Pinpoint the cell where the given text exists, returning its [x, y] midpoint coordinate. 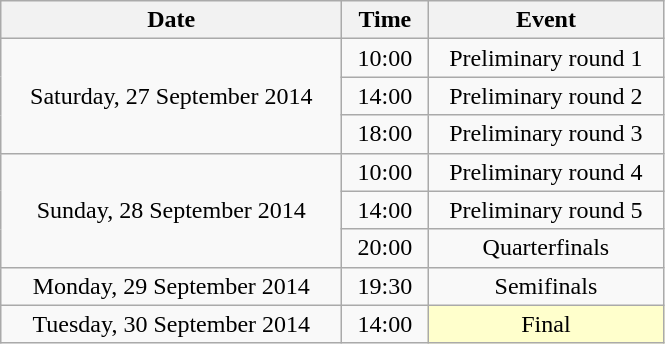
Event [546, 20]
Preliminary round 4 [546, 172]
Semifinals [546, 286]
20:00 [385, 248]
Saturday, 27 September 2014 [172, 96]
Preliminary round 1 [546, 58]
Monday, 29 September 2014 [172, 286]
Quarterfinals [546, 248]
18:00 [385, 134]
Preliminary round 2 [546, 96]
Tuesday, 30 September 2014 [172, 324]
Preliminary round 5 [546, 210]
Sunday, 28 September 2014 [172, 210]
19:30 [385, 286]
Date [172, 20]
Preliminary round 3 [546, 134]
Time [385, 20]
Final [546, 324]
